For the text-containing cell, return its midpoint in [X, Y] coordinate format. 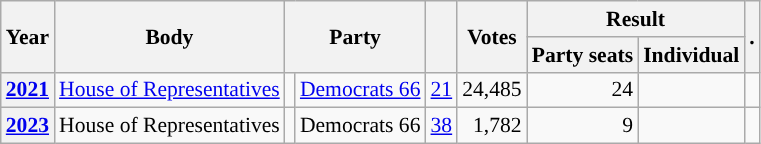
. [752, 36]
Votes [492, 36]
9 [582, 126]
2021 [28, 90]
Party seats [582, 55]
38 [442, 126]
2023 [28, 126]
24,485 [492, 90]
21 [442, 90]
Result [636, 19]
Year [28, 36]
Body [170, 36]
Party [356, 36]
1,782 [492, 126]
Individual [691, 55]
24 [582, 90]
